Return the (x, y) coordinate for the center point of the cell that contains the specified text.  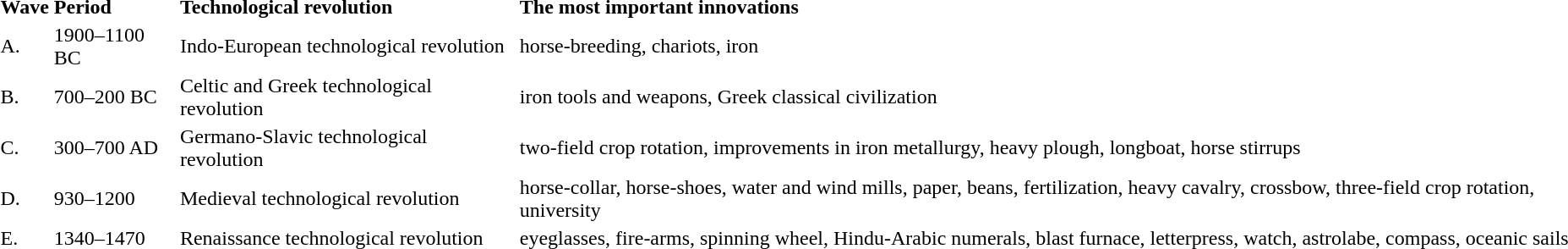
Germano-Slavic technological revolution (347, 147)
700–200 BC (114, 97)
930–1200 (114, 198)
Medieval technological revolution (347, 198)
1900–1100 BC (114, 46)
300–700 AD (114, 147)
Indo-European technological revolution (347, 46)
Celtic and Greek technological revolution (347, 97)
